Locate the cell with the specified text and output its (x, y) center coordinate. 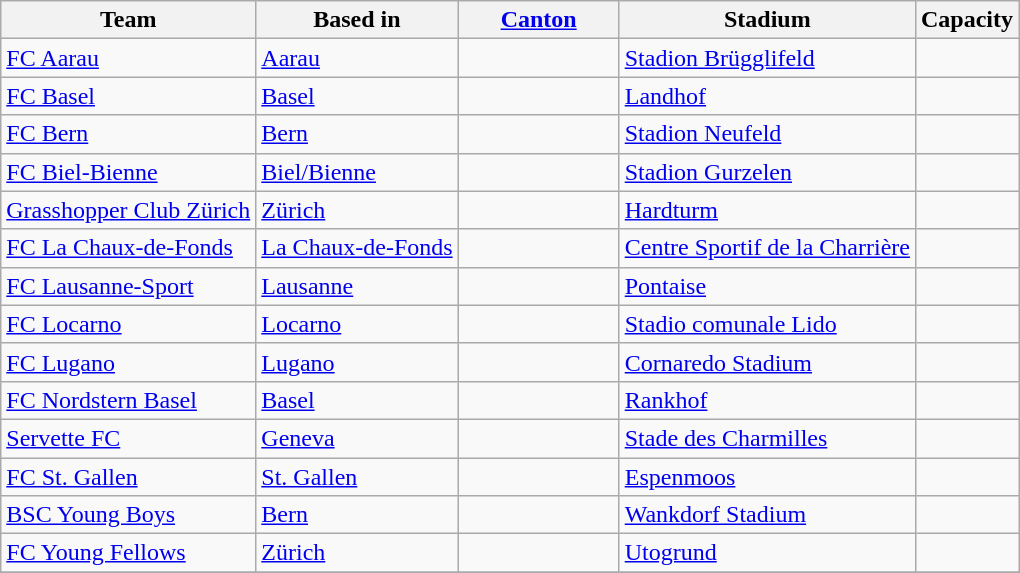
Landhof (767, 96)
Centre Sportif de la Charrière (767, 248)
FC Aarau (128, 58)
Cornaredo Stadium (767, 362)
Servette FC (128, 438)
Geneva (357, 438)
Stadium (767, 20)
FC Lausanne-Sport (128, 286)
Espenmoos (767, 477)
Stadio comunale Lido (767, 324)
St. Gallen (357, 477)
Wankdorf Stadium (767, 515)
FC Locarno (128, 324)
Stadion Gurzelen (767, 172)
Pontaise (767, 286)
Hardturm (767, 210)
FC Biel-Bienne (128, 172)
Stadion Brügglifeld (767, 58)
FC La Chaux-de-Fonds (128, 248)
Lausanne (357, 286)
FC Young Fellows (128, 553)
FC Nordstern Basel (128, 400)
La Chaux-de-Fonds (357, 248)
Rankhof (767, 400)
Stadion Neufeld (767, 134)
Canton (538, 20)
BSC Young Boys (128, 515)
FC Basel (128, 96)
Utogrund (767, 553)
FC Lugano (128, 362)
Lugano (357, 362)
Capacity (966, 20)
Team (128, 20)
Based in (357, 20)
Locarno (357, 324)
Stade des Charmilles (767, 438)
Biel/Bienne (357, 172)
Grasshopper Club Zürich (128, 210)
FC St. Gallen (128, 477)
Aarau (357, 58)
FC Bern (128, 134)
